Output the (x, y) coordinate of the center of the cell containing the given text.  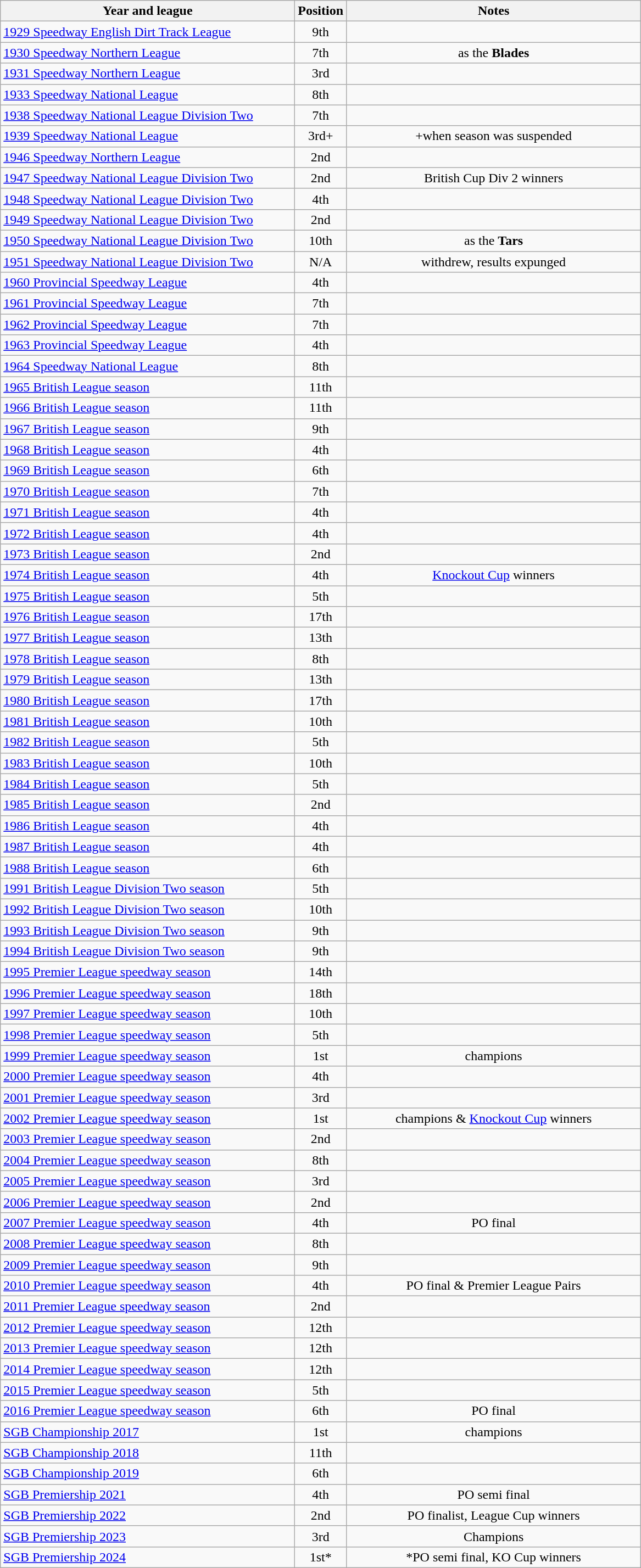
1980 British League season (148, 701)
2002 Premier League speedway season (148, 1118)
1983 British League season (148, 763)
1996 Premier League speedway season (148, 993)
champions & Knockout Cup winners (494, 1118)
1995 Premier League speedway season (148, 972)
SGB Premiership 2022 (148, 1515)
3rd+ (321, 136)
1998 Premier League speedway season (148, 1035)
1973 British League season (148, 554)
1950 Speedway National League Division Two (148, 240)
1931 Speedway Northern League (148, 74)
PO final & Premier League Pairs (494, 1286)
1982 British League season (148, 742)
SGB Premiership 2021 (148, 1494)
Position (321, 11)
1947 Speedway National League Division Two (148, 178)
18th (321, 993)
SGB Championship 2019 (148, 1474)
1938 Speedway National League Division Two (148, 115)
1993 British League Division Two season (148, 931)
2000 Premier League speedway season (148, 1077)
1972 British League season (148, 533)
1946 Speedway Northern League (148, 157)
2009 Premier League speedway season (148, 1264)
2006 Premier League speedway season (148, 1202)
14th (321, 972)
1979 British League season (148, 680)
+when season was suspended (494, 136)
2004 Premier League speedway season (148, 1160)
1949 Speedway National League Division Two (148, 220)
1930 Speedway Northern League (148, 53)
1960 Provincial Speedway League (148, 283)
2012 Premier League speedway season (148, 1328)
1987 British League season (148, 847)
1929 Speedway English Dirt Track League (148, 32)
1961 Provincial Speedway League (148, 304)
PO semi final (494, 1494)
2007 Premier League speedway season (148, 1223)
Year and league (148, 11)
1965 British League season (148, 387)
1991 British League Division Two season (148, 888)
1966 British League season (148, 408)
1951 Speedway National League Division Two (148, 262)
1994 British League Division Two season (148, 951)
1978 British League season (148, 659)
2008 Premier League speedway season (148, 1244)
2001 Premier League speedway season (148, 1097)
1999 Premier League speedway season (148, 1056)
2005 Premier League speedway season (148, 1181)
1964 Speedway National League (148, 366)
1975 British League season (148, 596)
2003 Premier League speedway season (148, 1139)
as the Blades (494, 53)
1933 Speedway National League (148, 94)
N/A (321, 262)
Notes (494, 11)
SGB Championship 2017 (148, 1432)
1971 British League season (148, 512)
2016 Premier League speedway season (148, 1411)
1985 British League season (148, 805)
withdrew, results expunged (494, 262)
SGB Premiership 2024 (148, 1557)
British Cup Div 2 winners (494, 178)
1984 British League season (148, 784)
2014 Premier League speedway season (148, 1369)
2010 Premier League speedway season (148, 1286)
1963 Provincial Speedway League (148, 345)
Champions (494, 1536)
PO finalist, League Cup winners (494, 1515)
1968 British League season (148, 450)
1939 Speedway National League (148, 136)
1st* (321, 1557)
1970 British League season (148, 491)
1962 Provincial Speedway League (148, 324)
Knockout Cup winners (494, 575)
1967 British League season (148, 429)
1976 British League season (148, 617)
1969 British League season (148, 471)
1977 British League season (148, 638)
1948 Speedway National League Division Two (148, 199)
1988 British League season (148, 867)
2015 Premier League speedway season (148, 1390)
SGB Championship 2018 (148, 1453)
1997 Premier League speedway season (148, 1014)
2011 Premier League speedway season (148, 1307)
*PO semi final, KO Cup winners (494, 1557)
1992 British League Division Two season (148, 909)
1974 British League season (148, 575)
1986 British League season (148, 826)
as the Tars (494, 240)
2013 Premier League speedway season (148, 1348)
SGB Premiership 2023 (148, 1536)
1981 British League season (148, 721)
